From the cell containing the given text, extract its center point as [x, y] coordinate. 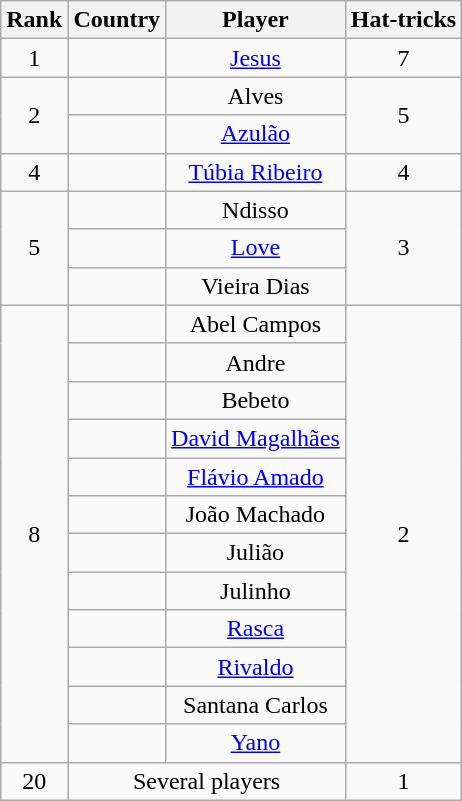
Rivaldo [256, 667]
Love [256, 248]
Rank [34, 20]
João Machado [256, 515]
Country [117, 20]
Alves [256, 96]
Vieira Dias [256, 286]
Julinho [256, 591]
Yano [256, 743]
Flávio Amado [256, 477]
3 [403, 248]
Several players [206, 781]
7 [403, 58]
Bebeto [256, 400]
Ndisso [256, 210]
Azulão [256, 134]
8 [34, 534]
Hat-tricks [403, 20]
20 [34, 781]
Abel Campos [256, 324]
Player [256, 20]
Rasca [256, 629]
Santana Carlos [256, 705]
Andre [256, 362]
Julião [256, 553]
Túbia Ribeiro [256, 172]
David Magalhães [256, 438]
Jesus [256, 58]
